Scan for the cell matching the given text and deliver its (X, Y) coordinate at center. 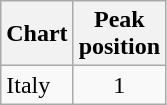
Italy (37, 85)
Peakposition (119, 34)
Chart (37, 34)
1 (119, 85)
